Capture the cell that displays the provided text and extract its (x, y) central coordinate. 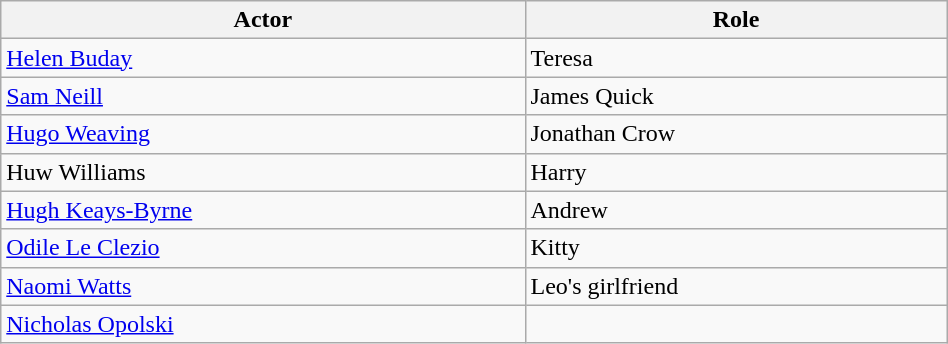
Jonathan Crow (736, 134)
Nicholas Opolski (263, 324)
Helen Buday (263, 58)
Huw Williams (263, 172)
Andrew (736, 210)
Sam Neill (263, 96)
Harry (736, 172)
Role (736, 20)
Teresa (736, 58)
Hugo Weaving (263, 134)
Odile Le Clezio (263, 248)
Naomi Watts (263, 286)
Kitty (736, 248)
Hugh Keays-Byrne (263, 210)
Actor (263, 20)
James Quick (736, 96)
Leo's girlfriend (736, 286)
